Return [X, Y] of the center of cell containing provided text 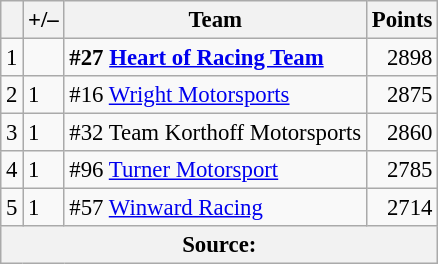
#32 Team Korthoff Motorsports [215, 133]
2860 [402, 133]
Points [402, 20]
4 [12, 170]
2785 [402, 170]
3 [12, 133]
Team [215, 20]
Source: [220, 245]
#27 Heart of Racing Team [215, 58]
+/– [44, 20]
2 [12, 95]
2898 [402, 58]
5 [12, 208]
#96 Turner Motorsport [215, 170]
#16 Wright Motorsports [215, 95]
2714 [402, 208]
#57 Winward Racing [215, 208]
2875 [402, 95]
